Pinpoint the cell where the given text exists, returning its (x, y) midpoint coordinate. 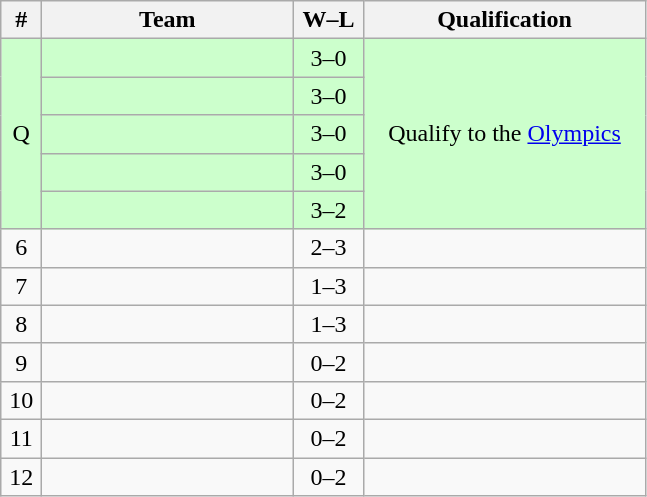
7 (22, 286)
W–L (328, 20)
Qualification (504, 20)
2–3 (328, 248)
3–2 (328, 210)
8 (22, 324)
11 (22, 438)
Qualify to the Olympics (504, 134)
6 (22, 248)
12 (22, 477)
10 (22, 400)
9 (22, 362)
Q (22, 134)
# (22, 20)
Team (168, 20)
